Capture the cell that displays the provided text and extract its (x, y) central coordinate. 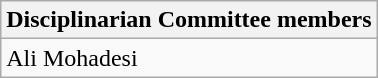
Ali Mohadesi (189, 58)
Disciplinarian Committee members (189, 20)
